Locate the cell with the specified text and output its [x, y] center coordinate. 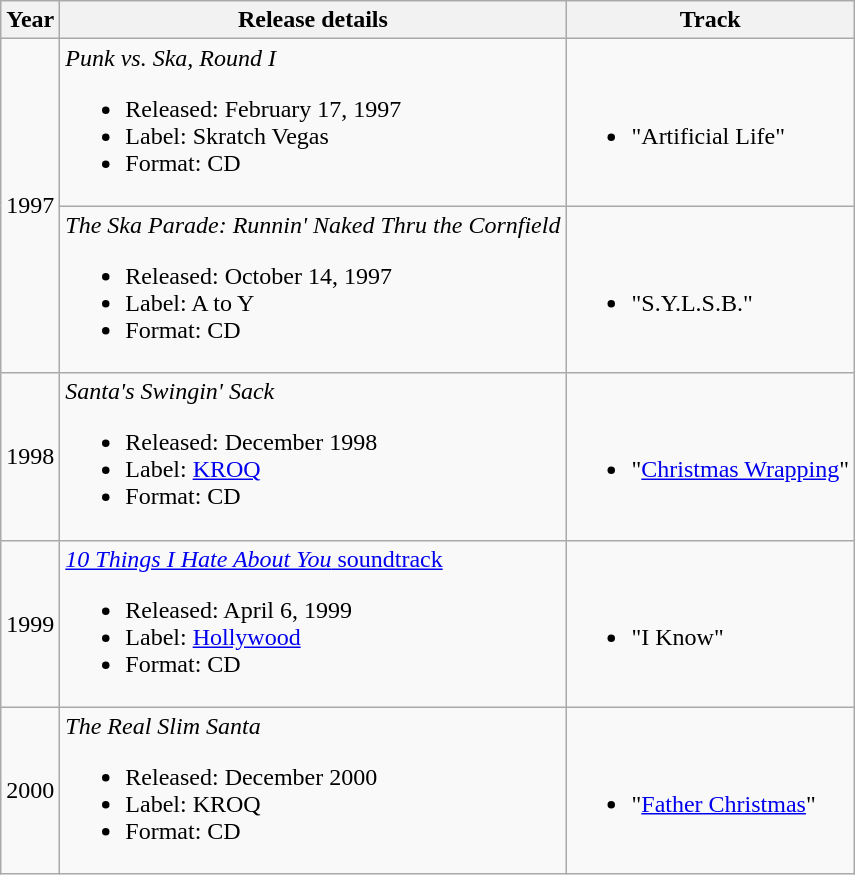
1999 [30, 624]
Punk vs. Ska, Round IReleased: February 17, 1997Label: Skratch VegasFormat: CD [313, 122]
"I Know" [710, 624]
The Real Slim SantaReleased: December 2000Label: KROQFormat: CD [313, 790]
"S.Y.L.S.B." [710, 290]
Release details [313, 20]
1998 [30, 456]
"Christmas Wrapping" [710, 456]
1997 [30, 206]
Track [710, 20]
2000 [30, 790]
10 Things I Hate About You soundtrackReleased: April 6, 1999Label: HollywoodFormat: CD [313, 624]
"Father Christmas" [710, 790]
The Ska Parade: Runnin' Naked Thru the CornfieldReleased: October 14, 1997Label: A to YFormat: CD [313, 290]
Santa's Swingin' SackReleased: December 1998Label: KROQFormat: CD [313, 456]
"Artificial Life" [710, 122]
Year [30, 20]
